Scan for the cell matching the given text and deliver its (X, Y) coordinate at center. 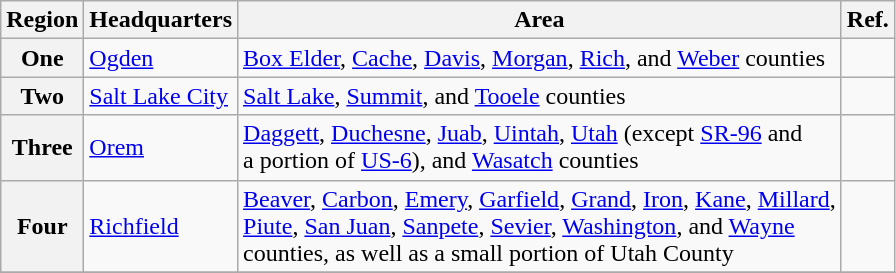
Salt Lake, Summit, and Tooele counties (540, 96)
Salt Lake City (161, 96)
Richfield (161, 226)
Two (42, 96)
One (42, 58)
Box Elder, Cache, Davis, Morgan, Rich, and Weber counties (540, 58)
Area (540, 20)
Three (42, 148)
Ref. (868, 20)
Daggett, Duchesne, Juab, Uintah, Utah (except SR-96 anda portion of US-6), and Wasatch counties (540, 148)
Orem (161, 148)
Headquarters (161, 20)
Four (42, 226)
Ogden (161, 58)
Region (42, 20)
